From the cell containing the given text, extract its center point as (X, Y) coordinate. 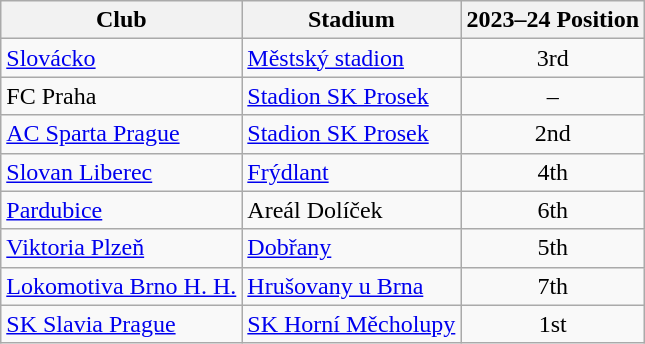
SK Horní Měcholupy (352, 324)
AC Sparta Prague (122, 134)
5th (553, 248)
Městský stadion (352, 58)
2023–24 Position (553, 20)
7th (553, 286)
2nd (553, 134)
Areál Dolíček (352, 210)
Viktoria Plzeň (122, 248)
Slovácko (122, 58)
Stadium (352, 20)
Hrušovany u Brna (352, 286)
6th (553, 210)
FC Praha (122, 96)
– (553, 96)
SK Slavia Prague (122, 324)
Slovan Liberec (122, 172)
4th (553, 172)
Club (122, 20)
1st (553, 324)
Lokomotiva Brno H. H. (122, 286)
3rd (553, 58)
Dobřany (352, 248)
Pardubice (122, 210)
Frýdlant (352, 172)
